Pinpoint the cell where the given text exists, returning its [X, Y] midpoint coordinate. 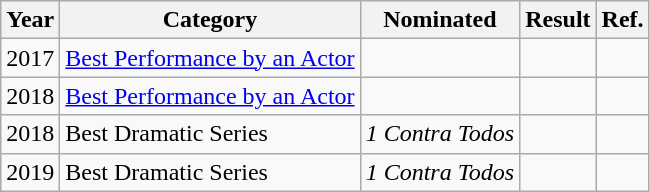
2019 [30, 172]
Ref. [622, 20]
Nominated [440, 20]
2017 [30, 58]
Year [30, 20]
Category [210, 20]
Result [558, 20]
